Determine the (x, y) coordinate at the center of the cell enclosing the given text.  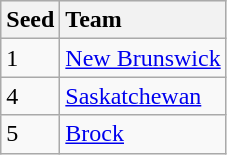
Saskatchewan (143, 96)
5 (30, 134)
1 (30, 58)
4 (30, 96)
Seed (30, 20)
New Brunswick (143, 58)
Brock (143, 134)
Team (143, 20)
